Output the [x, y] coordinate of the center of the cell containing the given text.  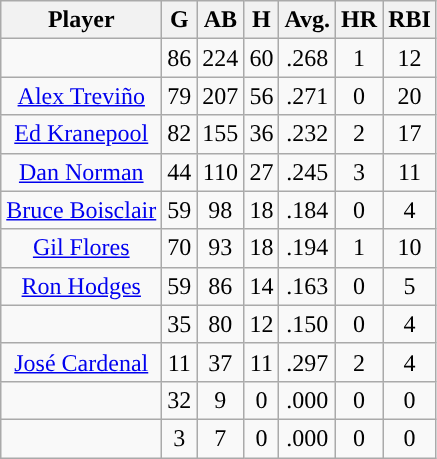
Dan Norman [82, 172]
10 [410, 248]
17 [410, 134]
AB [220, 20]
224 [220, 58]
H [262, 20]
Ed Kranepool [82, 134]
35 [180, 324]
Ron Hodges [82, 286]
.245 [308, 172]
93 [220, 248]
27 [262, 172]
.297 [308, 362]
G [180, 20]
RBI [410, 20]
7 [220, 438]
155 [220, 134]
Avg. [308, 20]
HR [360, 20]
Alex Treviño [82, 96]
14 [262, 286]
32 [180, 400]
207 [220, 96]
44 [180, 172]
60 [262, 58]
.271 [308, 96]
37 [220, 362]
Gil Flores [82, 248]
José Cardenal [82, 362]
110 [220, 172]
82 [180, 134]
.194 [308, 248]
79 [180, 96]
98 [220, 210]
9 [220, 400]
5 [410, 286]
70 [180, 248]
Player [82, 20]
56 [262, 96]
.163 [308, 286]
80 [220, 324]
Bruce Boisclair [82, 210]
.184 [308, 210]
.268 [308, 58]
36 [262, 134]
.150 [308, 324]
20 [410, 96]
.232 [308, 134]
